Output the [x, y] coordinate of the center of the cell containing the given text.  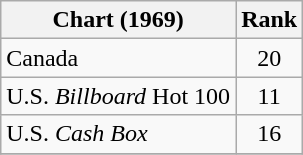
U.S. Billboard Hot 100 [118, 96]
20 [270, 58]
16 [270, 134]
Chart (1969) [118, 20]
Rank [270, 20]
U.S. Cash Box [118, 134]
Canada [118, 58]
11 [270, 96]
